Scan for the cell matching the given text and deliver its [X, Y] coordinate at center. 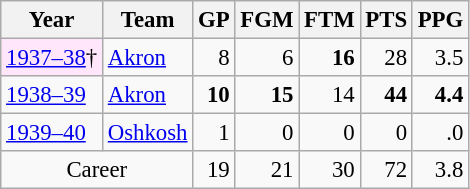
3.8 [440, 170]
10 [214, 95]
3.5 [440, 58]
Team [147, 20]
4.4 [440, 95]
19 [214, 170]
1938–39 [52, 95]
72 [386, 170]
44 [386, 95]
21 [267, 170]
1937–38† [52, 58]
30 [330, 170]
Year [52, 20]
16 [330, 58]
GP [214, 20]
FGM [267, 20]
PPG [440, 20]
1939–40 [52, 133]
Oshkosh [147, 133]
FTM [330, 20]
15 [267, 95]
28 [386, 58]
14 [330, 95]
6 [267, 58]
Career [97, 170]
1 [214, 133]
PTS [386, 20]
8 [214, 58]
.0 [440, 133]
